Locate the cell with the specified text and output its (X, Y) center coordinate. 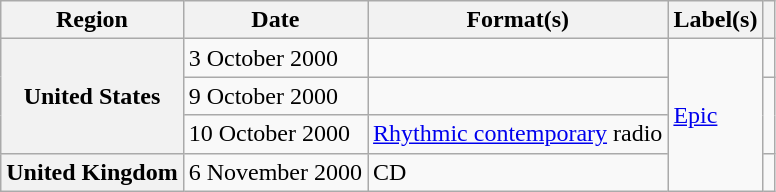
9 October 2000 (275, 96)
3 October 2000 (275, 58)
Epic (716, 115)
United Kingdom (92, 172)
Date (275, 20)
10 October 2000 (275, 134)
Label(s) (716, 20)
Rhythmic contemporary radio (518, 134)
CD (518, 172)
Format(s) (518, 20)
6 November 2000 (275, 172)
Region (92, 20)
United States (92, 96)
